Detect which cell encompasses the target text, then output its (x, y) center coordinate. 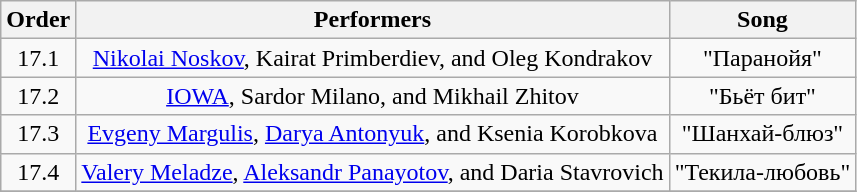
17.2 (38, 96)
Nikolai Noskov, Kairat Primberdiev, and Oleg Kondrakov (372, 58)
Valery Meladze, Aleksandr Panayotov, and Daria Stavrovich (372, 172)
"Бьёт бит" (762, 96)
17.1 (38, 58)
17.3 (38, 134)
IOWA, Sardor Milano, and Mikhail Zhitov (372, 96)
"Шанхай-блюз" (762, 134)
Order (38, 20)
Song (762, 20)
"Паранойя" (762, 58)
"Текила-любовь" (762, 172)
Performers (372, 20)
17.4 (38, 172)
Evgeny Margulis, Darya Antonyuk, and Ksenia Korobkova (372, 134)
